Return the (X, Y) coordinate for the center point of the cell that contains the specified text.  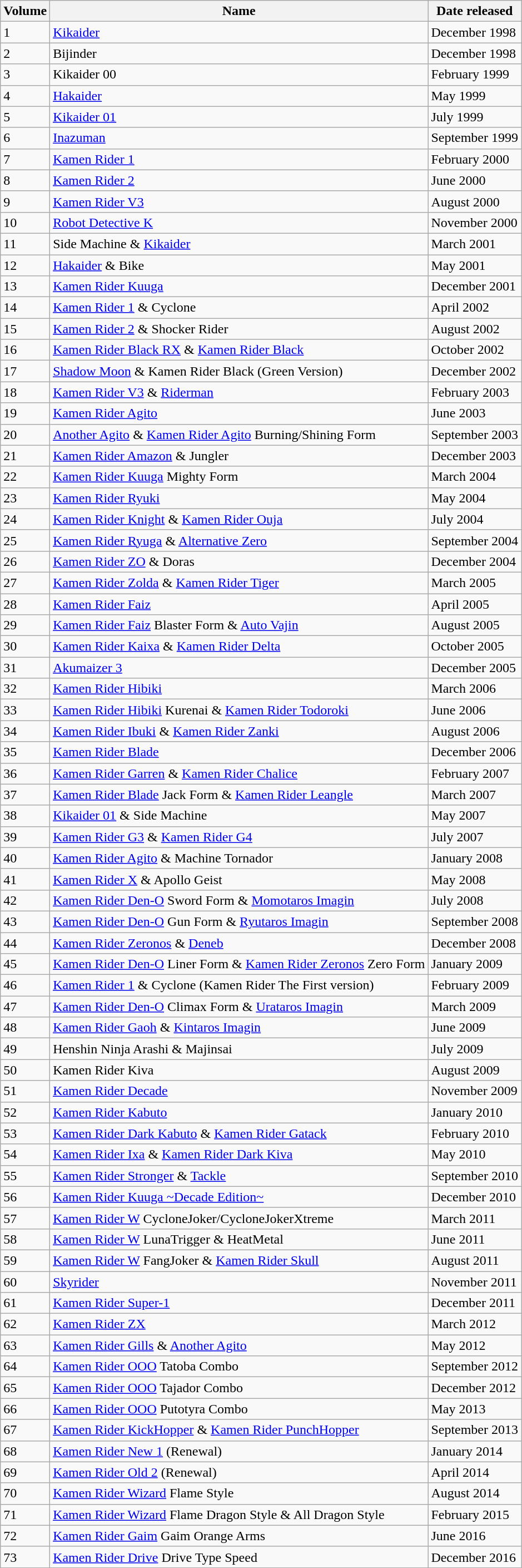
May 1999 (475, 96)
34 (26, 731)
Volume (26, 11)
August 2000 (475, 201)
Kamen Rider Den-O Sword Form & Momotaros Imagin (239, 900)
March 2011 (475, 1218)
Kamen Rider 2 & Shocker Rider (239, 329)
42 (26, 900)
11 (26, 244)
59 (26, 1260)
March 2007 (475, 795)
February 2003 (475, 392)
65 (26, 1388)
Kamen Rider Old 2 (Renewal) (239, 1472)
27 (26, 583)
Kamen Rider Garren & Kamen Rider Chalice (239, 773)
Kamen Rider 1 (239, 159)
Kamen Rider Zeronos & Deneb (239, 943)
Kamen Rider 1 & Cyclone (239, 308)
Kamen Rider V3 & Riderman (239, 392)
Kamen Rider W FangJoker & Kamen Rider Skull (239, 1260)
55 (26, 1176)
Akumaizer 3 (239, 668)
19 (26, 413)
58 (26, 1239)
July 2009 (475, 1049)
17 (26, 371)
16 (26, 350)
February 2007 (475, 773)
40 (26, 858)
December 2016 (475, 1557)
50 (26, 1070)
29 (26, 625)
Kamen Rider Ryuki (239, 498)
Kamen Rider Kuuga ~Decade Edition~ (239, 1197)
44 (26, 943)
Kamen Rider 2 (239, 180)
April 2005 (475, 604)
Kamen Rider Ryuga & Alternative Zero (239, 540)
Kamen Rider OOO Tatoba Combo (239, 1367)
14 (26, 308)
Kamen Rider Faiz Blaster Form & Auto Vajin (239, 625)
Kamen Rider W CycloneJoker/CycloneJokerXtreme (239, 1218)
May 2008 (475, 879)
68 (26, 1451)
33 (26, 710)
Kikaider 00 (239, 75)
15 (26, 329)
2 (26, 53)
30 (26, 647)
61 (26, 1303)
June 2000 (475, 180)
Inazuman (239, 138)
December 2002 (475, 371)
10 (26, 223)
71 (26, 1515)
June 2006 (475, 710)
Another Agito & Kamen Rider Agito Burning/Shining Form (239, 435)
July 2004 (475, 519)
April 2014 (475, 1472)
December 2003 (475, 456)
9 (26, 201)
Kamen Rider Agito (239, 413)
36 (26, 773)
Kamen Rider Dark Kabuto & Kamen Rider Gatack (239, 1133)
December 2008 (475, 943)
53 (26, 1133)
December 2004 (475, 561)
39 (26, 837)
Kikaider (239, 32)
Kamen Rider Kuuga Mighty Form (239, 477)
Kamen Rider Faiz (239, 604)
8 (26, 180)
Bijinder (239, 53)
September 2013 (475, 1430)
November 2011 (475, 1281)
December 2006 (475, 752)
June 2003 (475, 413)
37 (26, 795)
Kamen Rider Kaixa & Kamen Rider Delta (239, 647)
13 (26, 287)
38 (26, 816)
Kamen Rider Hibiki Kurenai & Kamen Rider Todoroki (239, 710)
December 2010 (475, 1197)
Kamen Rider Wizard Flame Style (239, 1493)
Henshin Ninja Arashi & Majinsai (239, 1049)
Kamen Rider Ixa & Kamen Rider Dark Kiva (239, 1155)
November 2009 (475, 1091)
45 (26, 964)
Kikaider 01 & Side Machine (239, 816)
December 2011 (475, 1303)
Kamen Rider Kabuto (239, 1112)
7 (26, 159)
Kamen Rider Gaim Gaim Orange Arms (239, 1536)
July 2007 (475, 837)
February 2009 (475, 985)
51 (26, 1091)
56 (26, 1197)
31 (26, 668)
28 (26, 604)
May 2007 (475, 816)
Name (239, 11)
August 2006 (475, 731)
4 (26, 96)
December 2005 (475, 668)
Kamen Rider 1 & Cyclone (Kamen Rider The First version) (239, 985)
September 2012 (475, 1367)
July 2008 (475, 900)
Kamen Rider Agito & Machine Tornador (239, 858)
August 2005 (475, 625)
Hakaider (239, 96)
August 2014 (475, 1493)
September 2004 (475, 540)
February 2000 (475, 159)
December 2001 (475, 287)
October 2002 (475, 350)
August 2002 (475, 329)
May 2004 (475, 498)
5 (26, 117)
Side Machine & Kikaider (239, 244)
22 (26, 477)
March 2005 (475, 583)
April 2002 (475, 308)
Kamen Rider Kuuga (239, 287)
June 2016 (475, 1536)
63 (26, 1345)
6 (26, 138)
January 2009 (475, 964)
August 2011 (475, 1260)
32 (26, 689)
Shadow Moon & Kamen Rider Black (Green Version) (239, 371)
Kamen Rider ZO & Doras (239, 561)
Kamen Rider Hibiki (239, 689)
Kamen Rider KickHopper & Kamen Rider PunchHopper (239, 1430)
Kamen Rider Amazon & Jungler (239, 456)
Kikaider 01 (239, 117)
Kamen Rider Blade Jack Form & Kamen Rider Leangle (239, 795)
Skyrider (239, 1281)
46 (26, 985)
21 (26, 456)
Kamen Rider Black RX & Kamen Rider Black (239, 350)
35 (26, 752)
Kamen Rider Den-O Liner Form & Kamen Rider Zeronos Zero Form (239, 964)
70 (26, 1493)
26 (26, 561)
May 2013 (475, 1409)
18 (26, 392)
Kamen Rider X & Apollo Geist (239, 879)
September 1999 (475, 138)
66 (26, 1409)
February 2010 (475, 1133)
May 2012 (475, 1345)
Kamen Rider Ibuki & Kamen Rider Zanki (239, 731)
May 2001 (475, 265)
69 (26, 1472)
24 (26, 519)
Kamen Rider Gaoh & Kintaros Imagin (239, 1028)
March 2001 (475, 244)
Kamen Rider Super-1 (239, 1303)
73 (26, 1557)
October 2005 (475, 647)
January 2008 (475, 858)
Kamen Rider Den-O Gun Form & Ryutaros Imagin (239, 921)
3 (26, 75)
August 2009 (475, 1070)
Kamen Rider V3 (239, 201)
January 2010 (475, 1112)
60 (26, 1281)
43 (26, 921)
March 2009 (475, 1007)
September 2008 (475, 921)
February 2015 (475, 1515)
48 (26, 1028)
Kamen Rider New 1 (Renewal) (239, 1451)
Kamen Rider W LunaTrigger & HeatMetal (239, 1239)
Kamen Rider OOO Putotyra Combo (239, 1409)
67 (26, 1430)
January 2014 (475, 1451)
December 2012 (475, 1388)
Date released (475, 11)
Kamen Rider Blade (239, 752)
23 (26, 498)
June 2011 (475, 1239)
Kamen Rider Drive Drive Type Speed (239, 1557)
20 (26, 435)
62 (26, 1324)
Kamen Rider Decade (239, 1091)
September 2010 (475, 1176)
Kamen Rider Kiva (239, 1070)
Kamen Rider Stronger & Tackle (239, 1176)
March 2006 (475, 689)
Kamen Rider OOO Tajador Combo (239, 1388)
Kamen Rider Wizard Flame Dragon Style & All Dragon Style (239, 1515)
February 1999 (475, 75)
Kamen Rider Knight & Kamen Rider Ouja (239, 519)
49 (26, 1049)
Kamen Rider Den-O Climax Form & Urataros Imagin (239, 1007)
25 (26, 540)
May 2010 (475, 1155)
12 (26, 265)
June 2009 (475, 1028)
Kamen Rider Zolda & Kamen Rider Tiger (239, 583)
Kamen Rider Gills & Another Agito (239, 1345)
52 (26, 1112)
54 (26, 1155)
Robot Detective K (239, 223)
March 2012 (475, 1324)
March 2004 (475, 477)
Kamen Rider G3 & Kamen Rider G4 (239, 837)
November 2000 (475, 223)
September 2003 (475, 435)
57 (26, 1218)
July 1999 (475, 117)
Hakaider & Bike (239, 265)
41 (26, 879)
47 (26, 1007)
72 (26, 1536)
1 (26, 32)
Kamen Rider ZX (239, 1324)
64 (26, 1367)
